Locate the cell with the specified text and output its (X, Y) center coordinate. 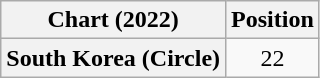
Position (273, 20)
South Korea (Circle) (114, 58)
22 (273, 58)
Chart (2022) (114, 20)
